Locate the cell with the specified text and output its (x, y) center coordinate. 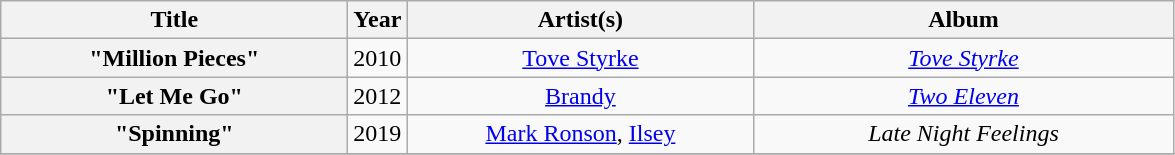
Two Eleven (964, 96)
"Spinning" (174, 134)
2012 (378, 96)
Brandy (580, 96)
Artist(s) (580, 20)
2010 (378, 58)
Year (378, 20)
Late Night Feelings (964, 134)
2019 (378, 134)
"Million Pieces" (174, 58)
Title (174, 20)
"Let Me Go" (174, 96)
Mark Ronson, Ilsey (580, 134)
Album (964, 20)
